Search for the cell housing the specified text and yield its (x, y) center coordinate. 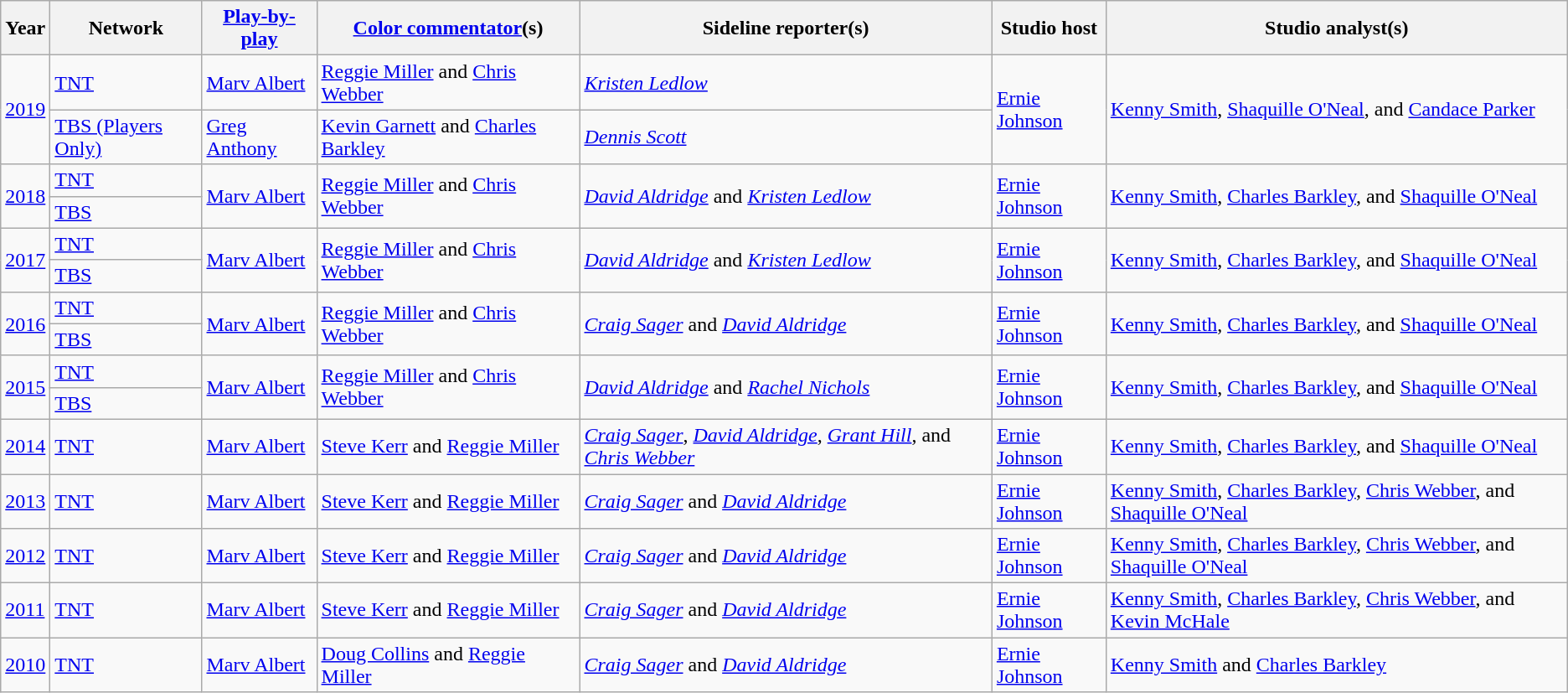
Craig Sager, David Aldridge, Grant Hill, and Chris Webber (786, 446)
Kenny Smith, Charles Barkley, Chris Webber, and Kevin McHale (1337, 610)
Sideline reporter(s) (786, 28)
Dennis Scott (786, 137)
Doug Collins and Reggie Miller (448, 665)
2017 (25, 260)
Kristen Ledlow (786, 82)
Network (126, 28)
Year (25, 28)
Color commentator(s) (448, 28)
Greg Anthony (260, 137)
2019 (25, 110)
Play-by-play (260, 28)
Kevin Garnett and Charles Barkley (448, 137)
Kenny Smith, Shaquille O'Neal, and Candace Parker (1337, 110)
2013 (25, 501)
2016 (25, 323)
Kenny Smith and Charles Barkley (1337, 665)
2015 (25, 387)
2018 (25, 196)
2010 (25, 665)
2012 (25, 556)
2011 (25, 610)
2014 (25, 446)
Studio host (1049, 28)
Studio analyst(s) (1337, 28)
David Aldridge and Rachel Nichols (786, 387)
TBS (Players Only) (126, 137)
